For the text-containing cell, return its midpoint in [x, y] coordinate format. 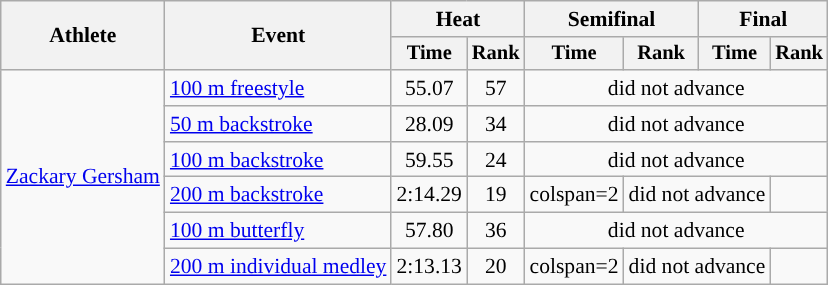
2:13.13 [428, 267]
24 [496, 160]
2:14.29 [428, 195]
Final [764, 19]
50 m backstroke [278, 124]
36 [496, 231]
Heat [458, 19]
59.55 [428, 160]
Event [278, 36]
34 [496, 124]
200 m individual medley [278, 267]
20 [496, 267]
19 [496, 195]
200 m backstroke [278, 195]
100 m butterfly [278, 231]
57.80 [428, 231]
Semifinal [612, 19]
28.09 [428, 124]
100 m freestyle [278, 88]
57 [496, 88]
100 m backstroke [278, 160]
55.07 [428, 88]
Athlete [83, 36]
Zackary Gersham [83, 177]
